Pinpoint the cell where the given text exists, returning its (X, Y) midpoint coordinate. 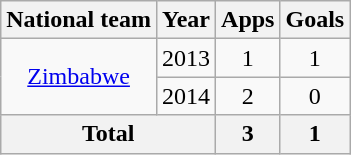
Total (108, 134)
National team (79, 20)
0 (315, 96)
2014 (186, 96)
2 (248, 96)
Zimbabwe (79, 77)
Year (186, 20)
2013 (186, 58)
Goals (315, 20)
3 (248, 134)
Apps (248, 20)
